Extract the (X, Y) coordinate from the center of the cell holding the provided text.  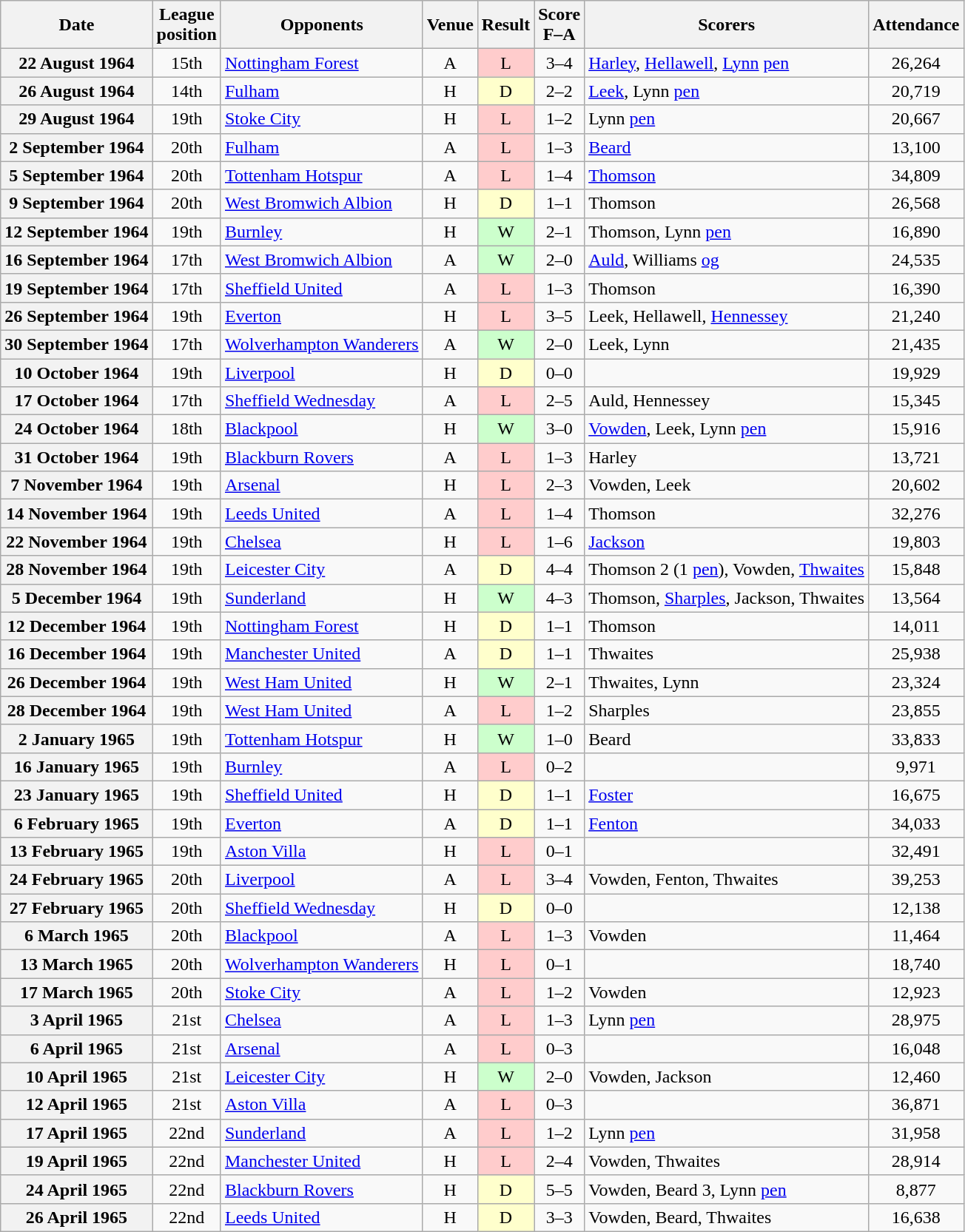
15,345 (916, 401)
12 September 1964 (77, 232)
0–2 (559, 767)
13,721 (916, 457)
Jackson (727, 542)
12,460 (916, 1077)
24,535 (916, 260)
12,923 (916, 992)
13,564 (916, 598)
11,464 (916, 936)
2–5 (559, 401)
Leek, Hellawell, Hennessey (727, 316)
36,871 (916, 1105)
Thwaites, Lynn (727, 682)
33,833 (916, 738)
Leagueposition (186, 25)
5–5 (559, 1189)
17 March 1965 (77, 992)
Attendance (916, 25)
16,638 (916, 1217)
Leek, Lynn pen (727, 91)
4–4 (559, 570)
31,958 (916, 1133)
Vowden, Beard, Thwaites (727, 1217)
21,435 (916, 344)
31 October 1964 (77, 457)
Auld, Williams og (727, 260)
23,324 (916, 682)
28 November 1964 (77, 570)
2–2 (559, 91)
5 December 1964 (77, 598)
23 January 1965 (77, 795)
24 October 1964 (77, 429)
Vowden, Beard 3, Lynn pen (727, 1189)
19,803 (916, 542)
Vowden, Leek (727, 485)
14 November 1964 (77, 514)
Leek, Lynn (727, 344)
Foster (727, 795)
17 April 1965 (77, 1133)
Auld, Hennessey (727, 401)
16 December 1964 (77, 654)
2 January 1965 (77, 738)
Fenton (727, 824)
15,848 (916, 570)
15,916 (916, 429)
16,048 (916, 1048)
Opponents (321, 25)
ScoreF–A (559, 25)
Vowden, Jackson (727, 1077)
Result (505, 25)
3 April 1965 (77, 1020)
26 September 1964 (77, 316)
15th (186, 63)
Sharples (727, 710)
Scorers (727, 25)
32,276 (916, 514)
24 April 1965 (77, 1189)
3–0 (559, 429)
30 September 1964 (77, 344)
10 October 1964 (77, 372)
Vowden, Fenton, Thwaites (727, 880)
Thomson 2 (1 pen), Vowden, Thwaites (727, 570)
19,929 (916, 372)
1–6 (559, 542)
6 March 1965 (77, 936)
39,253 (916, 880)
19 September 1964 (77, 288)
14,011 (916, 626)
8,877 (916, 1189)
21,240 (916, 316)
17 October 1964 (77, 401)
12,138 (916, 908)
25,938 (916, 654)
Thomson, Lynn pen (727, 232)
28 December 1964 (77, 710)
10 April 1965 (77, 1077)
Thwaites (727, 654)
23,855 (916, 710)
1–0 (559, 738)
13 February 1965 (77, 852)
Date (77, 25)
16,675 (916, 795)
26,264 (916, 63)
Vowden, Leek, Lynn pen (727, 429)
9,971 (916, 767)
13 March 1965 (77, 964)
20,667 (916, 119)
26,568 (916, 203)
29 August 1964 (77, 119)
16 January 1965 (77, 767)
22 August 1964 (77, 63)
Harley, Hellawell, Lynn pen (727, 63)
28,914 (916, 1161)
28,975 (916, 1020)
32,491 (916, 852)
27 February 1965 (77, 908)
12 April 1965 (77, 1105)
26 December 1964 (77, 682)
9 September 1964 (77, 203)
6 April 1965 (77, 1048)
3–3 (559, 1217)
13,100 (916, 147)
12 December 1964 (77, 626)
34,809 (916, 175)
Venue (450, 25)
14th (186, 91)
16 September 1964 (77, 260)
2 September 1964 (77, 147)
3–5 (559, 316)
Thomson, Sharples, Jackson, Thwaites (727, 598)
4–3 (559, 598)
2–4 (559, 1161)
18,740 (916, 964)
6 February 1965 (77, 824)
24 February 1965 (77, 880)
34,033 (916, 824)
18th (186, 429)
16,390 (916, 288)
2–3 (559, 485)
5 September 1964 (77, 175)
Harley (727, 457)
20,719 (916, 91)
22 November 1964 (77, 542)
26 August 1964 (77, 91)
26 April 1965 (77, 1217)
7 November 1964 (77, 485)
Vowden, Thwaites (727, 1161)
19 April 1965 (77, 1161)
20,602 (916, 485)
16,890 (916, 232)
